Find where the given text appears and provide that cell's center as (x, y) coordinate. 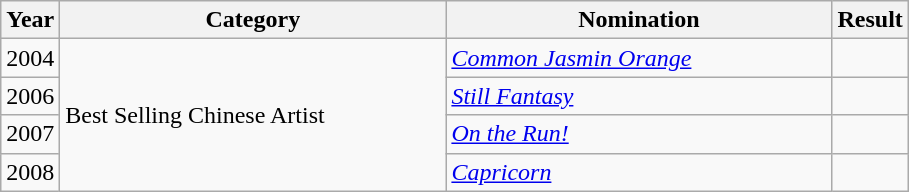
Category (253, 20)
2006 (30, 96)
Result (870, 20)
Nomination (639, 20)
Still Fantasy (639, 96)
2004 (30, 58)
Capricorn (639, 172)
On the Run! (639, 134)
Common Jasmin Orange (639, 58)
Best Selling Chinese Artist (253, 115)
2008 (30, 172)
Year (30, 20)
2007 (30, 134)
